From the cell containing the given text, extract its center point as [X, Y] coordinate. 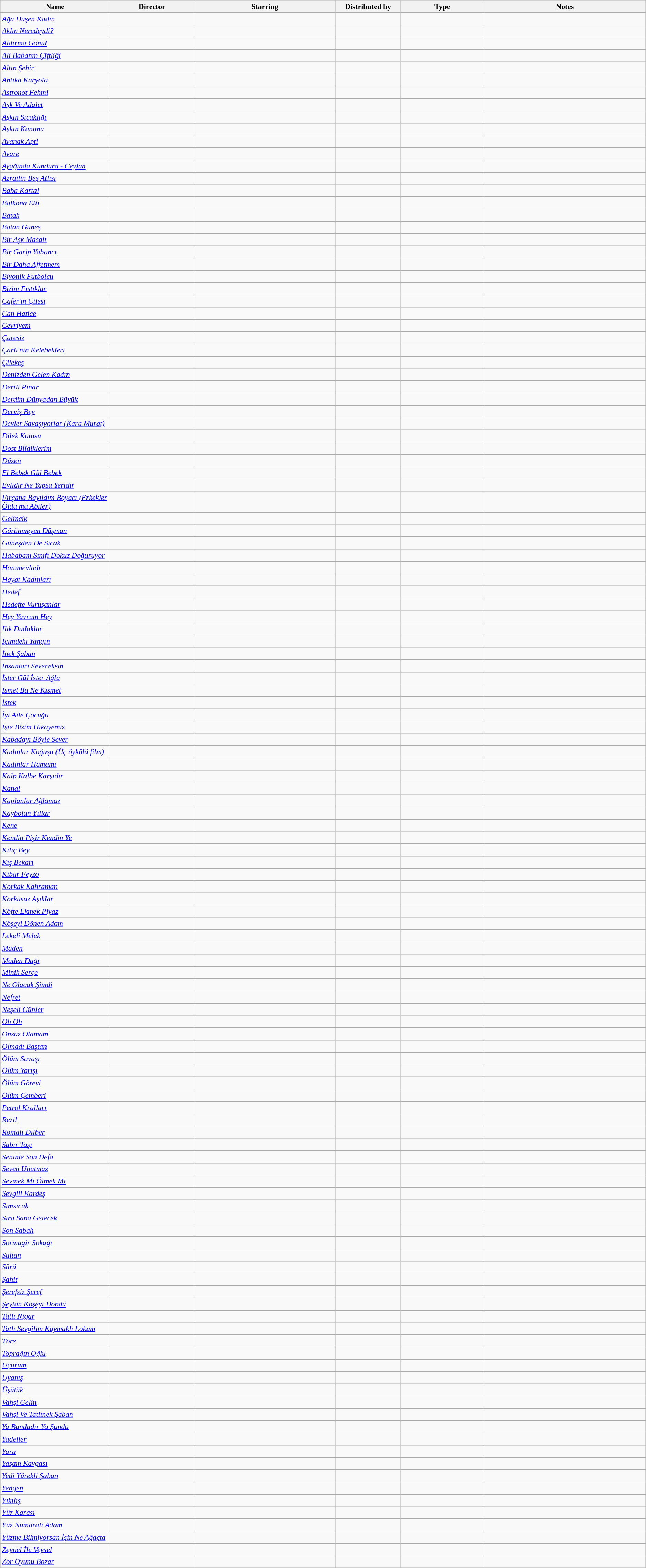
Son Sabah [55, 1231]
Sultan [55, 1255]
Ne Olacak Şimdi [55, 985]
Uçurum [55, 1365]
Yıkılış [55, 1500]
Altın Şehir [55, 68]
İçimdeki Yangın [55, 642]
Toprağın Oğlu [55, 1353]
İnsanları Seveceksin [55, 666]
Yüz Numaralı Adam [55, 1525]
Notes [565, 7]
Hedef [55, 592]
Korkusuz Aşıklar [55, 899]
Bir Aşk Masalı [55, 240]
Ayağında Kundura - Ceylan [55, 166]
Kaybolan Yıllar [55, 813]
Biyonik Futbolcu [55, 277]
Yengen [55, 1488]
Kaplanlar Ağlamaz [55, 801]
Olmadı Baştan [55, 1046]
Distributed by [368, 7]
Balkona Etti [55, 203]
Kılıç Bey [55, 850]
Gelincik [55, 519]
Ölüm Görevi [55, 1083]
Tatlı Sevgilim Kaymaklı Lokum [55, 1329]
Sormagir Sokağı [55, 1243]
Yaşam Kavgası [55, 1464]
Çilekeş [55, 362]
Yadeller [55, 1439]
Kış Bekarı [55, 862]
Maden [55, 948]
Sıra Sana Gelecek [55, 1218]
Evlidir Ne Yapsa Yeridir [55, 485]
Devler Savaşıyorlar (Kara Murat) [55, 424]
Batan Güneş [55, 227]
Görünmeyen Düşman [55, 531]
Hababam Sınıfı Dokuz Doğuruyor [55, 555]
Ali Babanın Çiftliği [55, 56]
Şerefsiz Şeref [55, 1292]
Aşk Ve Adalet [55, 105]
Uyanış [55, 1378]
Name [55, 7]
Hanımevladı [55, 568]
Rezil [55, 1120]
Yüzme Bilmiyorsan İşin Ne Ağaçta [55, 1537]
Starring [265, 7]
Azrailin Beş Atlısı [55, 178]
Kadınlar Hamamı [55, 764]
Aldırma Gönül [55, 43]
İster Gül İster Ağla [55, 678]
Bir Daha Affetmem [55, 264]
Aklın Neredeydi? [55, 31]
Astronot Fehmi [55, 93]
Bir Garip Yabancı [55, 252]
Ağa Düşen Kadın [55, 19]
Vahşi Ve Tatlınek Şaban [55, 1415]
Korkak Kahraman [55, 887]
Şahit [55, 1280]
Köfte Ekmek Piyaz [55, 911]
Yedi Yürekli Şaban [55, 1476]
Yüz Karası [55, 1513]
Denizden Gelen Kadın [55, 375]
Romalı Dilber [55, 1133]
Batak [55, 215]
Onsuz Olamam [55, 1034]
Kabadayı Böyle Sever [55, 740]
Neşeli Günler [55, 1010]
Type [442, 7]
Can Hatice [55, 314]
İşte Bizim Hikayemiz [55, 727]
İyi Aile Çocuğu [55, 715]
Kibar Feyzo [55, 874]
Ölüm Savaşı [55, 1059]
Şeytan Köşeyi Döndü [55, 1304]
Köşeyi Dönen Adam [55, 924]
İsmet Bu Ne Kısmet [55, 690]
Dertli Pınar [55, 387]
Sabır Taşı [55, 1145]
El Bebek Gül Bebek [55, 473]
Derviş Bey [55, 412]
Töre [55, 1341]
Petrol Kralları [55, 1108]
Derdim Dünyadan Büyük [55, 399]
Nefret [55, 997]
Aşkın Sıcaklığı [55, 117]
Vahşi Gelin [55, 1402]
Kene [55, 826]
Yara [55, 1452]
Seninle Son Defa [55, 1157]
Baba Kartal [55, 191]
Tatlı Nigar [55, 1316]
Sevmek Mi Ölmek Mi [55, 1181]
Zeynel İle Veysel [55, 1550]
Avanak Apti [55, 142]
Seven Unutmaz [55, 1169]
Hayat Kadınları [55, 580]
Cafer'in Çilesi [55, 301]
Hedefte Vuruşanlar [55, 605]
Ya Bundadır Ya Şunda [55, 1427]
İstek [55, 703]
Dost Bildiklerim [55, 449]
Ölüm Yarışı [55, 1071]
İnek Şaban [55, 654]
Oh Oh [55, 1022]
Kadınlar Koğuşu (Üç öykülü film) [55, 752]
Sürü [55, 1267]
Kalp Kalbe Karşıdır [55, 776]
Kanal [55, 789]
Director [152, 7]
Dilek Kutusu [55, 436]
Sevgili Kardeş [55, 1194]
Lekeli Melek [55, 936]
Çarli'nin Kelebekleri [55, 350]
Zor Oyunu Bozar [55, 1562]
Üşütük [55, 1390]
Ölüm Çemberi [55, 1096]
Avare [55, 154]
Antika Karyola [55, 80]
Kendin Pişir Kendin Ye [55, 838]
Sımsıcak [55, 1206]
Maden Dağı [55, 961]
Çaresiz [55, 338]
Bizim Fıstıklar [55, 289]
Ilık Dudaklar [55, 629]
Hey Yavrum Hey [55, 617]
Düzen [55, 461]
Cevriyem [55, 326]
Fırçana Bayıldım Boyacı (Erkekler Öldü mü Abiler) [55, 502]
Minik Serçe [55, 973]
Güneşden De Sıcak [55, 543]
Aşkın Kanunu [55, 129]
